Find where the given text appears and provide that cell's center as [x, y] coordinate. 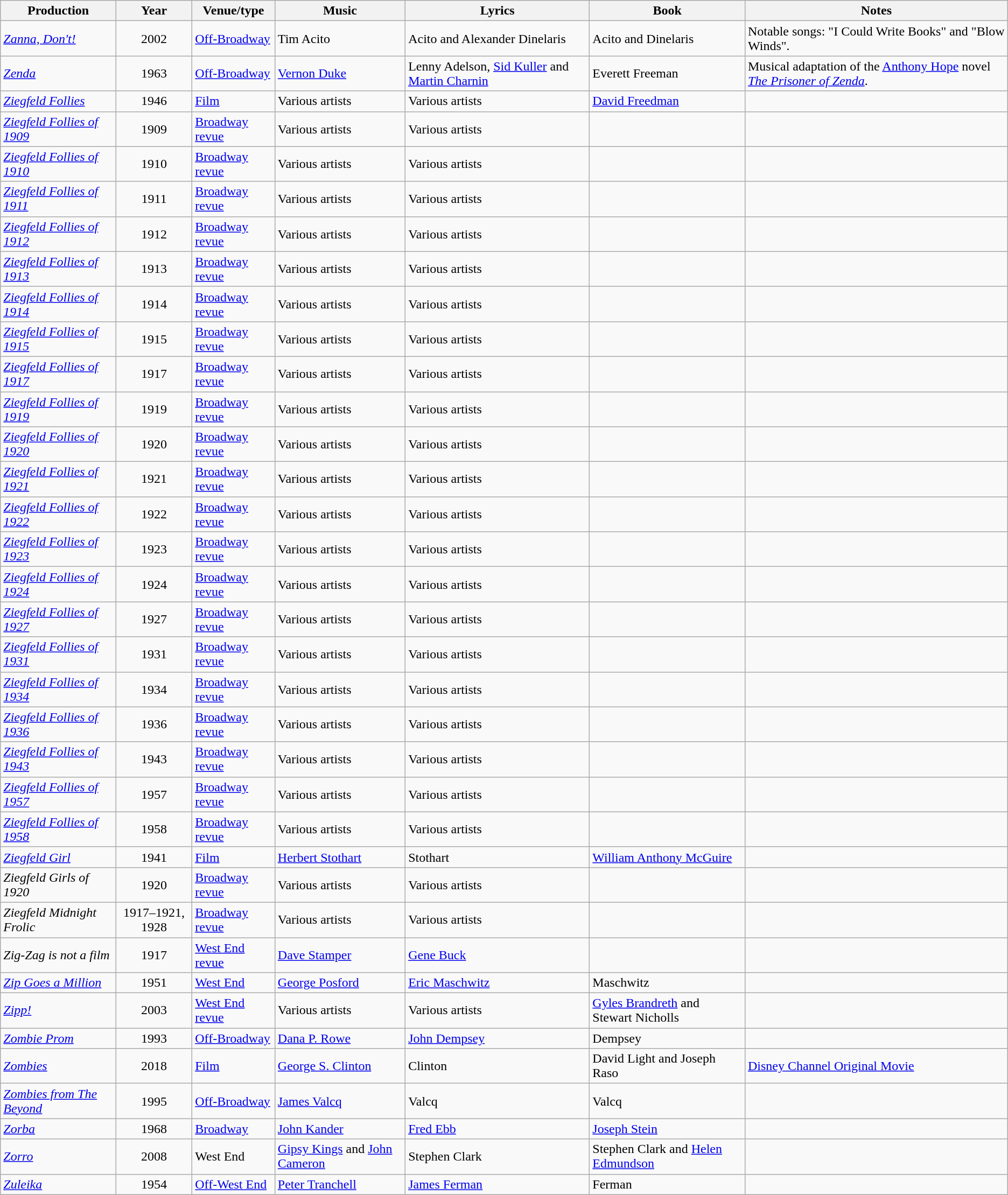
1924 [154, 585]
1914 [154, 304]
1921 [154, 479]
Ziegfeld Girls of 1920 [58, 885]
Maschwitz [668, 983]
1934 [154, 689]
Ziegfeld Follies of 1958 [58, 829]
1941 [154, 857]
James Valcq [340, 1101]
Lyrics [498, 11]
Gene Buck [498, 955]
1968 [154, 1129]
Joseph Stein [668, 1129]
Ziegfeld Girl [58, 857]
1936 [154, 725]
Acito and Alexander Dinelaris [498, 39]
Dave Stamper [340, 955]
Stothart [498, 857]
1911 [154, 199]
Acito and Dinelaris [668, 39]
Ziegfeld Midnight Frolic [58, 919]
Ziegfeld Follies of 1920 [58, 445]
Ziegfeld Follies of 1922 [58, 515]
Disney Channel Original Movie [876, 1066]
Ziegfeld Follies of 1924 [58, 585]
1910 [154, 164]
Lenny Adelson, Sid Kuller and Martin Charnin [498, 73]
Ziegfeld Follies of 1931 [58, 655]
Zig-Zag is not a film [58, 955]
Vernon Duke [340, 73]
1915 [154, 339]
Venue/type [234, 11]
Gyles Brandreth and Stewart Nicholls [668, 1011]
Ziegfeld Follies of 1919 [58, 409]
2003 [154, 1011]
George S. Clinton [340, 1066]
1943 [154, 759]
Ziegfeld Follies of 1927 [58, 619]
2008 [154, 1156]
1912 [154, 234]
1958 [154, 829]
Notable songs: "I Could Write Books" and "Blow Winds". [876, 39]
Stephen Clark and Helen Edmundson [668, 1156]
1963 [154, 73]
Tim Acito [340, 39]
Ziegfeld Follies of 1921 [58, 479]
1995 [154, 1101]
Music [340, 11]
Zipp! [58, 1011]
Musical adaptation of the Anthony Hope novel The Prisoner of Zenda. [876, 73]
William Anthony McGuire [668, 857]
1993 [154, 1038]
1946 [154, 101]
Ziegfeld Follies of 1936 [58, 725]
Ziegfeld Follies of 1917 [58, 374]
1913 [154, 269]
David Freedman [668, 101]
Ziegfeld Follies of 1910 [58, 164]
Ferman [668, 1184]
1931 [154, 655]
2018 [154, 1066]
Zorro [58, 1156]
1917–1921, 1928 [154, 919]
1919 [154, 409]
Zenda [58, 73]
1909 [154, 129]
Eric Maschwitz [498, 983]
1922 [154, 515]
Zuleika [58, 1184]
1927 [154, 619]
Notes [876, 11]
Broadway [234, 1129]
Zorba [58, 1129]
Zombie Prom [58, 1038]
Ziegfeld Follies of 1909 [58, 129]
Ziegfeld Follies of 1913 [58, 269]
Ziegfeld Follies of 1915 [58, 339]
Ziegfeld Follies of 1911 [58, 199]
James Ferman [498, 1184]
Dana P. Rowe [340, 1038]
1954 [154, 1184]
Book [668, 11]
George Posford [340, 983]
Clinton [498, 1066]
Off-West End [234, 1184]
Ziegfeld Follies of 1957 [58, 795]
Production [58, 11]
Ziegfeld Follies of 1934 [58, 689]
Dempsey [668, 1038]
Zombies from The Beyond [58, 1101]
John Kander [340, 1129]
Herbert Stothart [340, 857]
John Dempsey [498, 1038]
1923 [154, 549]
Stephen Clark [498, 1156]
Ziegfeld Follies of 1914 [58, 304]
David Light and Joseph Raso [668, 1066]
Fred Ebb [498, 1129]
Zip Goes a Million [58, 983]
1957 [154, 795]
Everett Freeman [668, 73]
1951 [154, 983]
Ziegfeld Follies of 1912 [58, 234]
2002 [154, 39]
Zanna, Don't! [58, 39]
Peter Tranchell [340, 1184]
Zombies [58, 1066]
Year [154, 11]
Gipsy Kings and John Cameron [340, 1156]
Ziegfeld Follies [58, 101]
Ziegfeld Follies of 1943 [58, 759]
Ziegfeld Follies of 1923 [58, 549]
